Return [x, y] of the center of cell containing provided text 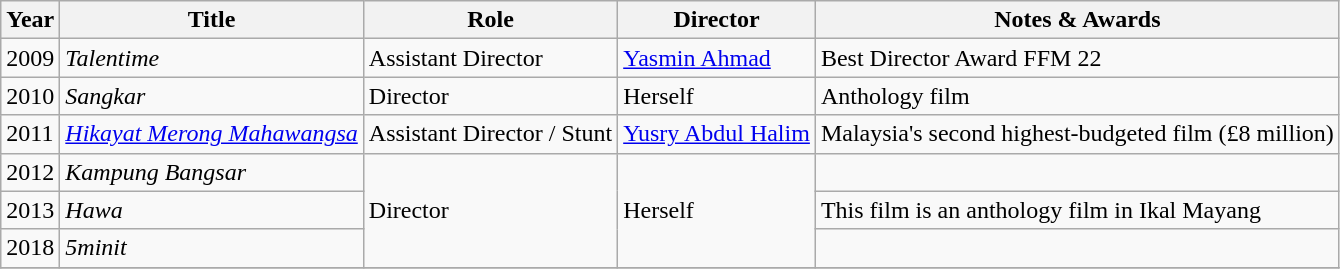
Best Director Award FFM 22 [1077, 58]
2012 [30, 172]
Title [212, 20]
Assistant Director / Stunt [490, 134]
2011 [30, 134]
Yasmin Ahmad [717, 58]
Notes & Awards [1077, 20]
Talentime [212, 58]
Role [490, 20]
Malaysia's second highest-budgeted film (£8 million) [1077, 134]
Sangkar [212, 96]
Yusry Abdul Halim [717, 134]
Kampung Bangsar [212, 172]
Hikayat Merong Mahawangsa [212, 134]
This film is an anthology film in Ikal Mayang [1077, 210]
2009 [30, 58]
2018 [30, 248]
Hawa [212, 210]
Assistant Director [490, 58]
5minit [212, 248]
Year [30, 20]
2010 [30, 96]
2013 [30, 210]
Anthology film [1077, 96]
